From the cell containing the given text, extract its center point as [x, y] coordinate. 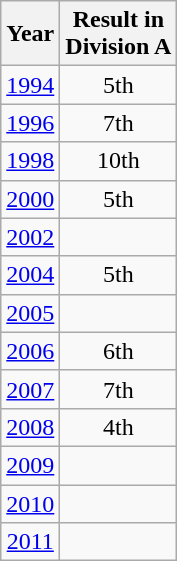
4th [118, 427]
Result inDivision A [118, 34]
2000 [30, 199]
2008 [30, 427]
Year [30, 34]
2004 [30, 275]
2009 [30, 465]
2005 [30, 313]
1996 [30, 123]
2011 [30, 542]
2007 [30, 389]
1998 [30, 161]
1994 [30, 85]
10th [118, 161]
6th [118, 351]
2002 [30, 237]
2006 [30, 351]
2010 [30, 503]
